Capture the cell that displays the provided text and extract its (X, Y) central coordinate. 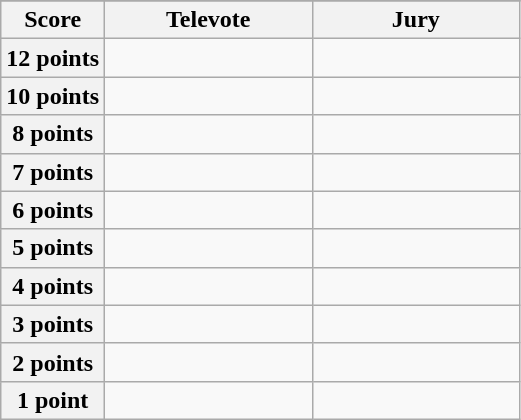
Televote (209, 20)
Score (53, 20)
12 points (53, 58)
Jury (416, 20)
4 points (53, 286)
10 points (53, 96)
7 points (53, 172)
8 points (53, 134)
5 points (53, 248)
2 points (53, 362)
6 points (53, 210)
1 point (53, 400)
3 points (53, 324)
